Locate the cell with the specified text and output its [X, Y] center coordinate. 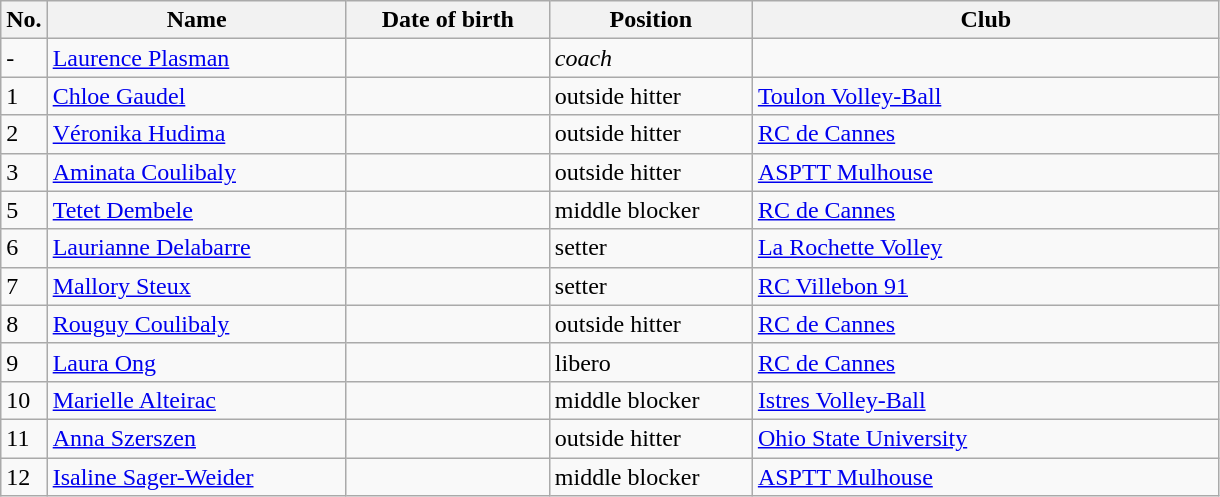
Toulon Volley-Ball [986, 96]
Laurianne Delabarre [196, 248]
8 [24, 324]
Laurence Plasman [196, 58]
5 [24, 210]
Anna Szerszen [196, 438]
Date of birth [448, 20]
1 [24, 96]
Ohio State University [986, 438]
2 [24, 134]
coach [650, 58]
Club [986, 20]
RC Villebon 91 [986, 286]
La Rochette Volley [986, 248]
libero [650, 362]
Rouguy Coulibaly [196, 324]
3 [24, 172]
Véronika Hudima [196, 134]
- [24, 58]
No. [24, 20]
10 [24, 400]
Marielle Alteirac [196, 400]
11 [24, 438]
7 [24, 286]
Mallory Steux [196, 286]
6 [24, 248]
Laura Ong [196, 362]
Tetet Dembele [196, 210]
Aminata Coulibaly [196, 172]
Name [196, 20]
9 [24, 362]
Isaline Sager-Weider [196, 477]
12 [24, 477]
Position [650, 20]
Chloe Gaudel [196, 96]
Istres Volley-Ball [986, 400]
